Detect which cell encompasses the target text, then output its [X, Y] center coordinate. 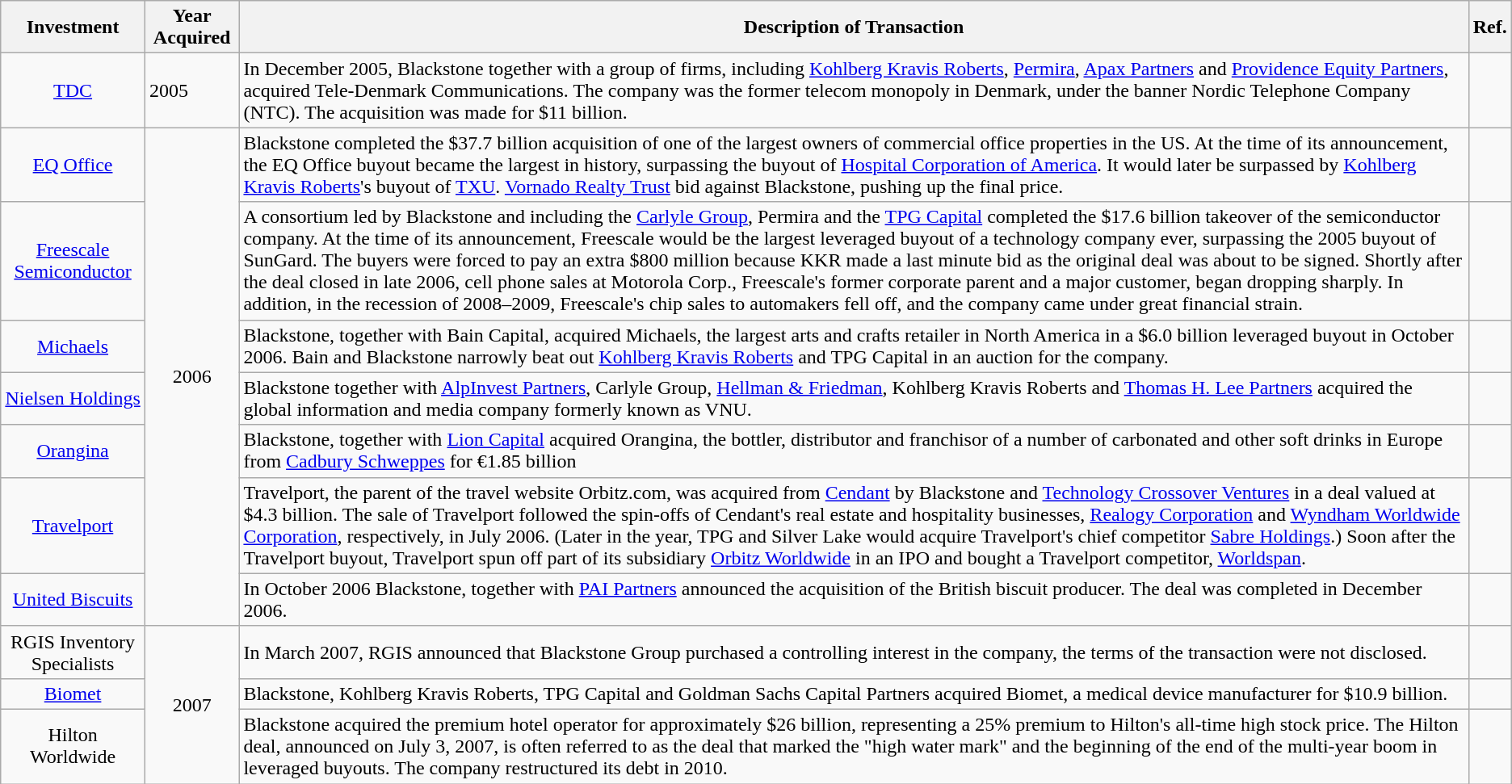
2007 [192, 704]
2006 [192, 376]
Travelport [73, 525]
Hilton Worldwide [73, 746]
Nielsen Holdings [73, 399]
Freescale Semiconductor [73, 261]
Description of Transaction [854, 27]
RGIS Inventory Specialists [73, 652]
Year Acquired [192, 27]
Orangina [73, 451]
Investment [73, 27]
Ref. [1489, 27]
EQ Office [73, 165]
Biomet [73, 694]
United Biscuits [73, 599]
Michaels [73, 346]
In March 2007, RGIS announced that Blackstone Group purchased a controlling interest in the company, the terms of the transaction were not disclosed. [854, 652]
TDC [73, 90]
Blackstone, Kohlberg Kravis Roberts, TPG Capital and Goldman Sachs Capital Partners acquired Biomet, a medical device manufacturer for $10.9 billion. [854, 694]
2005 [192, 90]
